Determine the (X, Y) coordinate at the center of the cell enclosing the given text.  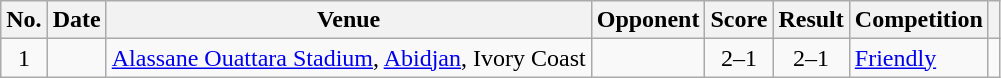
Alassane Ouattara Stadium, Abidjan, Ivory Coast (348, 58)
No. (24, 20)
Opponent (648, 20)
Friendly (918, 58)
Result (811, 20)
Date (76, 20)
Competition (918, 20)
Score (739, 20)
Venue (348, 20)
1 (24, 58)
